Extract the [x, y] coordinate from the center of the cell holding the provided text.  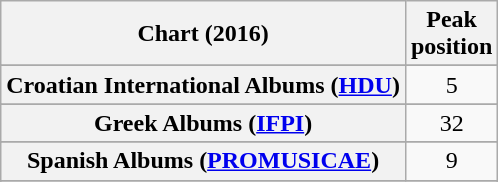
Greek Albums (IFPI) [204, 123]
Spanish Albums (PROMUSICAE) [204, 161]
9 [451, 161]
32 [451, 123]
Chart (2016) [204, 34]
5 [451, 85]
Peak position [451, 34]
Croatian International Albums (HDU) [204, 85]
